Identify which cell holds the provided text, then report its (x, y) central coordinate. 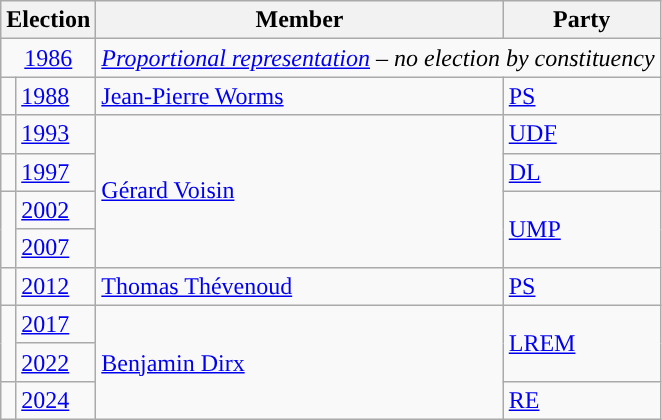
Benjamin Dirx (300, 362)
Election (48, 20)
1993 (56, 134)
DL (582, 172)
Gérard Voisin (300, 191)
2022 (56, 362)
2024 (56, 400)
Party (582, 20)
RE (582, 400)
1988 (56, 96)
Jean-Pierre Worms (300, 96)
Member (300, 20)
1986 (48, 58)
LREM (582, 343)
Thomas Thévenoud (300, 286)
2002 (56, 210)
2012 (56, 286)
Proportional representation – no election by constituency (378, 58)
UDF (582, 134)
UMP (582, 229)
2017 (56, 324)
1997 (56, 172)
2007 (56, 248)
